Provide the (X, Y) coordinate of the cell's center where the given text is located.  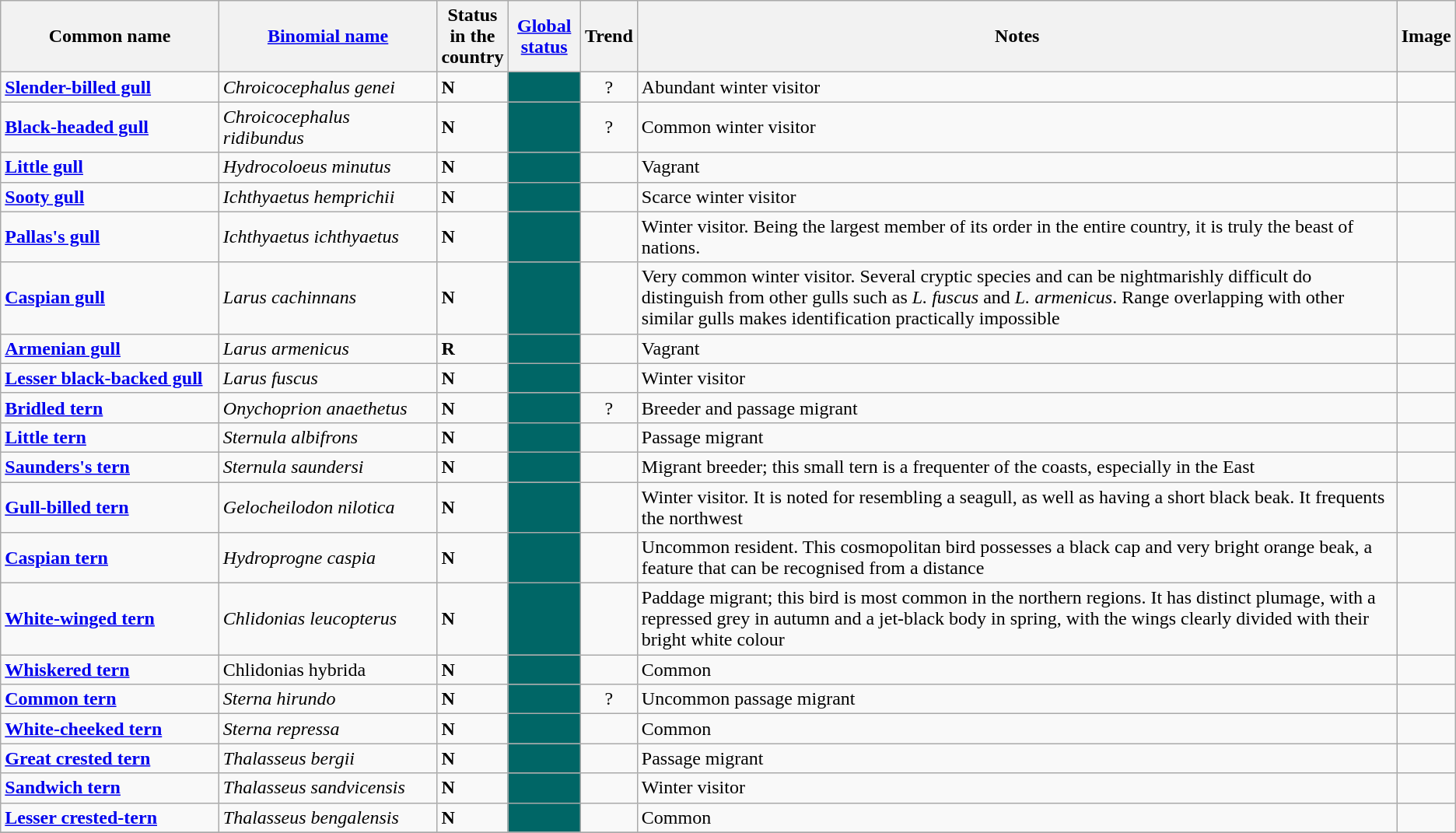
Winter visitor. It is noted for resembling a seagull, as well as having a short black beak. It frequents the northwest (1017, 507)
Larus fuscus (328, 378)
Ichthyaetus hemprichii (328, 197)
Onychoprion anaethetus (328, 408)
Trend (608, 37)
Binomial name (328, 37)
Chroicocephalus ridibundus (328, 128)
Uncommon resident. This cosmopolitan bird possesses a black cap and very bright orange beak, a feature that can be recognised from a distance (1017, 558)
Common tern (110, 699)
Lesser black-backed gull (110, 378)
Whiskered tern (110, 670)
Sandwich tern (110, 788)
Hydroprogne caspia (328, 558)
Migrant breeder; this small tern is a frequenter of the coasts, especially in the East (1017, 467)
Common winter visitor (1017, 128)
Sterna hirundo (328, 699)
R (473, 348)
Sterna repressa (328, 729)
Caspian tern (110, 558)
Chlidonias hybrida (328, 670)
Chroicocephalus genei (328, 87)
Common name (110, 37)
Great crested tern (110, 758)
White-cheeked tern (110, 729)
Thalasseus bergii (328, 758)
Little gull (110, 167)
White-winged tern (110, 619)
Sternula albifrons (328, 437)
Scarce winter visitor (1017, 197)
Caspian gull (110, 298)
Image (1426, 37)
Little tern (110, 437)
Notes (1017, 37)
Abundant winter visitor (1017, 87)
Black-headed gull (110, 128)
Breeder and passage migrant (1017, 408)
Chlidonias leucopterus (328, 619)
Sternula saundersi (328, 467)
Gelocheilodon nilotica (328, 507)
Ichthyaetus ichthyaetus (328, 236)
Uncommon passage migrant (1017, 699)
Bridled tern (110, 408)
Slender-billed gull (110, 87)
Larus cachinnans (328, 298)
Armenian gull (110, 348)
Gull-billed tern (110, 507)
Thalasseus sandvicensis (328, 788)
Pallas's gull (110, 236)
Hydrocoloeus minutus (328, 167)
Winter visitor. Being the largest member of its order in the entire country, it is truly the beast of nations. (1017, 236)
Thalasseus bengalensis (328, 817)
Status in the country (473, 37)
Lesser crested-tern (110, 817)
Global status (544, 37)
Saunders's tern (110, 467)
Sooty gull (110, 197)
Larus armenicus (328, 348)
